Capture the cell that displays the provided text and extract its (x, y) central coordinate. 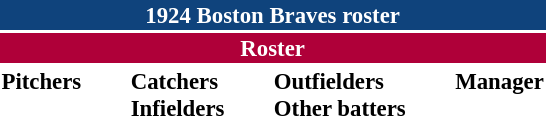
Roster (272, 48)
1924 Boston Braves roster (272, 15)
